Capture the cell that displays the provided text and extract its [X, Y] central coordinate. 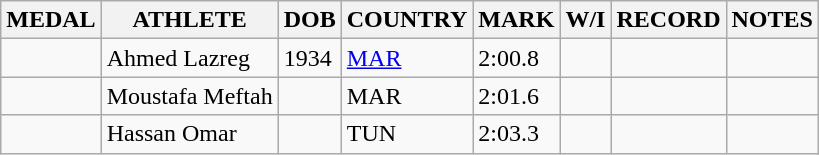
RECORD [668, 20]
ATHLETE [190, 20]
2:01.6 [516, 96]
Hassan Omar [190, 134]
Ahmed Lazreg [190, 58]
NOTES [772, 20]
1934 [310, 58]
MARK [516, 20]
COUNTRY [407, 20]
2:03.3 [516, 134]
DOB [310, 20]
2:00.8 [516, 58]
MEDAL [51, 20]
TUN [407, 134]
W/I [586, 20]
Moustafa Meftah [190, 96]
